From the cell containing the given text, extract its center point as [x, y] coordinate. 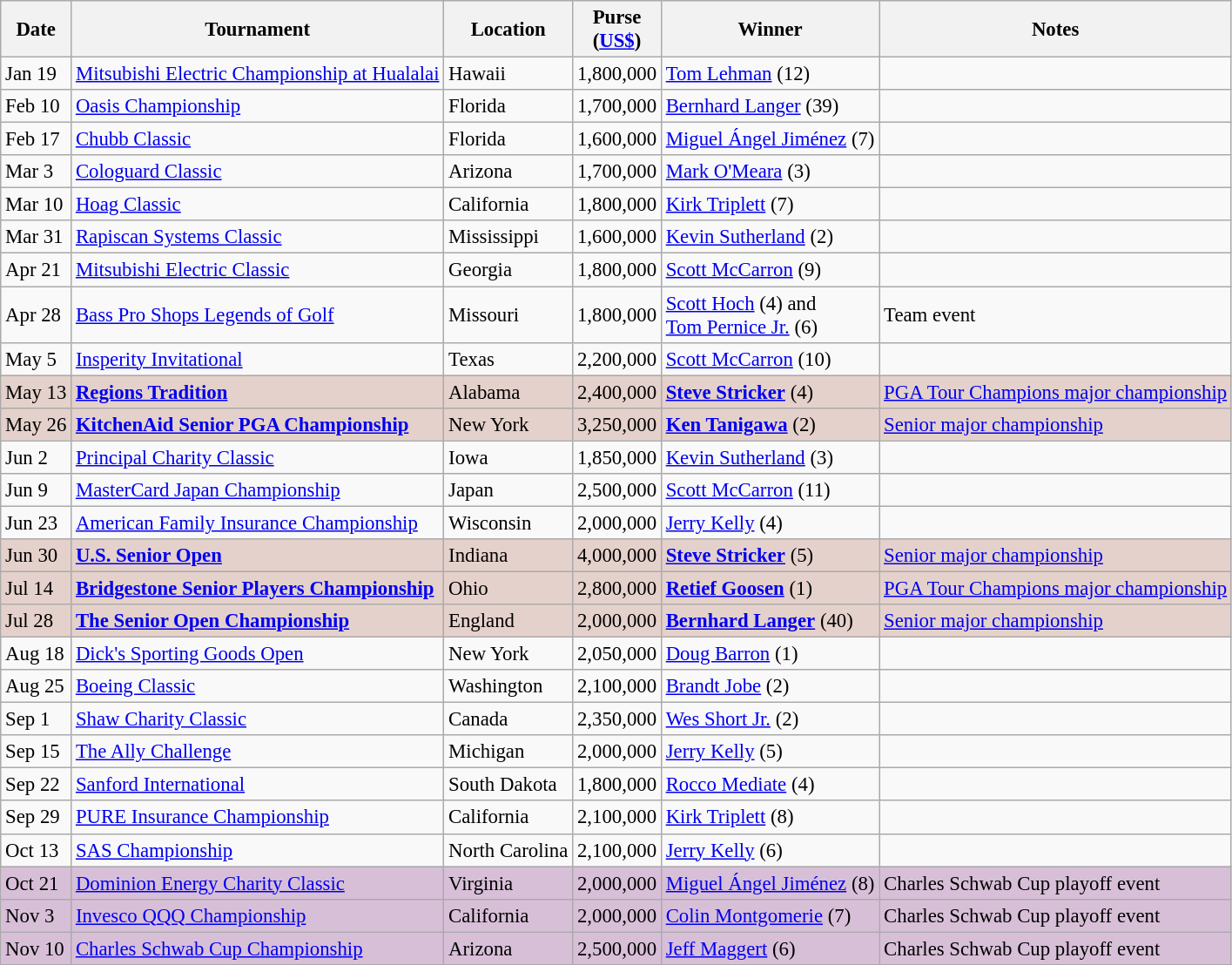
Bernhard Langer (40) [770, 621]
Sep 29 [37, 818]
Scott Hoch (4) and Tom Pernice Jr. (6) [770, 315]
Feb 17 [37, 139]
Bridgestone Senior Players Championship [258, 588]
Jun 30 [37, 556]
Ken Tanigawa (2) [770, 424]
Insperity Invitational [258, 359]
The Senior Open Championship [258, 621]
Kevin Sutherland (3) [770, 457]
Missouri [508, 315]
Bernhard Langer (39) [770, 106]
Mar 31 [37, 238]
Aug 25 [37, 686]
Jeff Maggert (6) [770, 948]
Rocco Mediate (4) [770, 785]
Mitsubishi Electric Classic [258, 270]
U.S. Senior Open [258, 556]
Sep 22 [37, 785]
Miguel Ángel Jiménez (8) [770, 883]
Washington [508, 686]
Charles Schwab Cup Championship [258, 948]
Virginia [508, 883]
Purse(US$) [617, 30]
Boeing Classic [258, 686]
Sep 1 [37, 719]
Cologuard Classic [258, 172]
2,350,000 [617, 719]
Jul 14 [37, 588]
Steve Stricker (4) [770, 392]
Date [37, 30]
3,250,000 [617, 424]
Texas [508, 359]
Japan [508, 490]
Michigan [508, 752]
Regions Tradition [258, 392]
Jun 23 [37, 523]
Wes Short Jr. (2) [770, 719]
Doug Barron (1) [770, 654]
KitchenAid Senior PGA Championship [258, 424]
Apr 21 [37, 270]
Shaw Charity Classic [258, 719]
1,850,000 [617, 457]
Hawaii [508, 74]
Alabama [508, 392]
Mar 10 [37, 205]
Indiana [508, 556]
Georgia [508, 270]
Principal Charity Classic [258, 457]
Jun 2 [37, 457]
Scott McCarron (10) [770, 359]
Mitsubishi Electric Championship at Hualalai [258, 74]
Jerry Kelly (6) [770, 850]
Chubb Classic [258, 139]
Nov 3 [37, 915]
England [508, 621]
Scott McCarron (11) [770, 490]
Mar 3 [37, 172]
Dominion Energy Charity Classic [258, 883]
Tom Lehman (12) [770, 74]
Mississippi [508, 238]
Notes [1055, 30]
2,050,000 [617, 654]
American Family Insurance Championship [258, 523]
May 26 [37, 424]
Canada [508, 719]
Sep 15 [37, 752]
Tournament [258, 30]
Colin Montgomerie (7) [770, 915]
Feb 10 [37, 106]
Jerry Kelly (5) [770, 752]
2,800,000 [617, 588]
2,200,000 [617, 359]
South Dakota [508, 785]
MasterCard Japan Championship [258, 490]
Retief Goosen (1) [770, 588]
Steve Stricker (5) [770, 556]
Aug 18 [37, 654]
Oasis Championship [258, 106]
Kirk Triplett (7) [770, 205]
Miguel Ángel Jiménez (7) [770, 139]
Iowa [508, 457]
Sanford International [258, 785]
Kirk Triplett (8) [770, 818]
Jul 28 [37, 621]
Bass Pro Shops Legends of Golf [258, 315]
The Ally Challenge [258, 752]
Jan 19 [37, 74]
4,000,000 [617, 556]
Wisconsin [508, 523]
Scott McCarron (9) [770, 270]
Apr 28 [37, 315]
Mark O'Meara (3) [770, 172]
Kevin Sutherland (2) [770, 238]
Rapiscan Systems Classic [258, 238]
Oct 21 [37, 883]
Jerry Kelly (4) [770, 523]
Brandt Jobe (2) [770, 686]
Hoag Classic [258, 205]
Jun 9 [37, 490]
Location [508, 30]
Winner [770, 30]
2,400,000 [617, 392]
PURE Insurance Championship [258, 818]
Oct 13 [37, 850]
Invesco QQQ Championship [258, 915]
SAS Championship [258, 850]
North Carolina [508, 850]
Nov 10 [37, 948]
Team event [1055, 315]
May 5 [37, 359]
Dick's Sporting Goods Open [258, 654]
Ohio [508, 588]
May 13 [37, 392]
